Pinpoint the cell where the given text exists, returning its (x, y) midpoint coordinate. 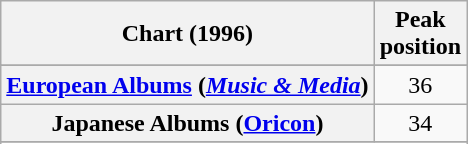
Peakposition (420, 34)
European Albums (Music & Media) (188, 85)
36 (420, 85)
Japanese Albums (Oricon) (188, 123)
34 (420, 123)
Chart (1996) (188, 34)
